For the text-containing cell, return its midpoint in [X, Y] coordinate format. 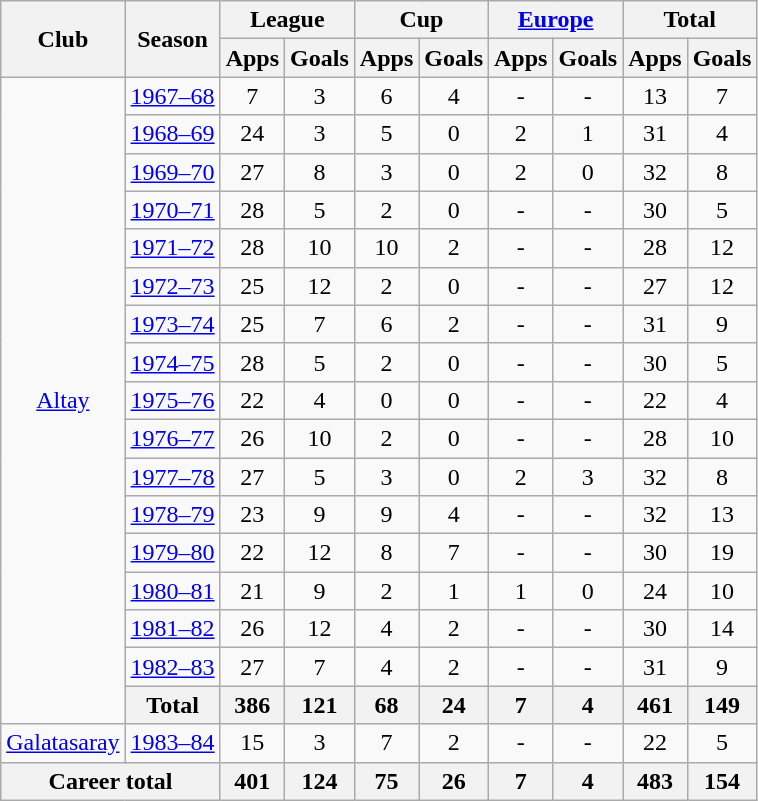
1971–72 [172, 248]
League [287, 20]
1972–73 [172, 286]
1981–82 [172, 629]
1967–68 [172, 96]
Club [63, 39]
Season [172, 39]
Career total [110, 781]
1979–80 [172, 553]
Cup [421, 20]
1976–77 [172, 438]
461 [655, 705]
21 [252, 591]
Altay [63, 400]
124 [320, 781]
1969–70 [172, 172]
1983–84 [172, 743]
19 [722, 553]
154 [722, 781]
14 [722, 629]
121 [320, 705]
1975–76 [172, 400]
1970–71 [172, 210]
68 [386, 705]
75 [386, 781]
1980–81 [172, 591]
1974–75 [172, 362]
23 [252, 515]
1977–78 [172, 477]
386 [252, 705]
149 [722, 705]
1968–69 [172, 134]
1973–74 [172, 324]
483 [655, 781]
Galatasaray [63, 743]
1978–79 [172, 515]
15 [252, 743]
Europe [556, 20]
1982–83 [172, 667]
401 [252, 781]
